Determine the (X, Y) coordinate at the center of the cell enclosing the given text.  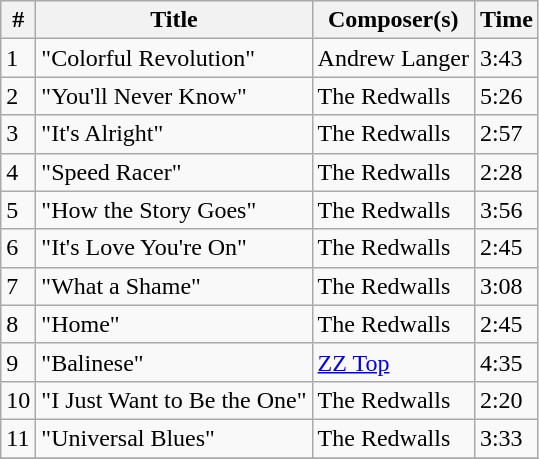
Composer(s) (393, 20)
# (18, 20)
Title (174, 20)
2:20 (506, 400)
3 (18, 134)
3:08 (506, 286)
3:43 (506, 58)
Andrew Langer (393, 58)
2:28 (506, 172)
"I Just Want to Be the One" (174, 400)
7 (18, 286)
3:56 (506, 210)
1 (18, 58)
4 (18, 172)
6 (18, 248)
"Home" (174, 324)
"You'll Never Know" (174, 96)
5 (18, 210)
5:26 (506, 96)
ZZ Top (393, 362)
4:35 (506, 362)
9 (18, 362)
Time (506, 20)
3:33 (506, 438)
"How the Story Goes" (174, 210)
"What a Shame" (174, 286)
"Speed Racer" (174, 172)
"Balinese" (174, 362)
"Universal Blues" (174, 438)
"It's Alright" (174, 134)
2 (18, 96)
11 (18, 438)
"Colorful Revolution" (174, 58)
2:57 (506, 134)
10 (18, 400)
"It's Love You're On" (174, 248)
8 (18, 324)
